From the cell containing the given text, extract its center point as (x, y) coordinate. 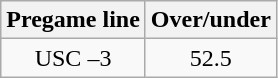
Over/under (210, 20)
USC –3 (74, 58)
52.5 (210, 58)
Pregame line (74, 20)
